Locate the cell with the specified text and output its (x, y) center coordinate. 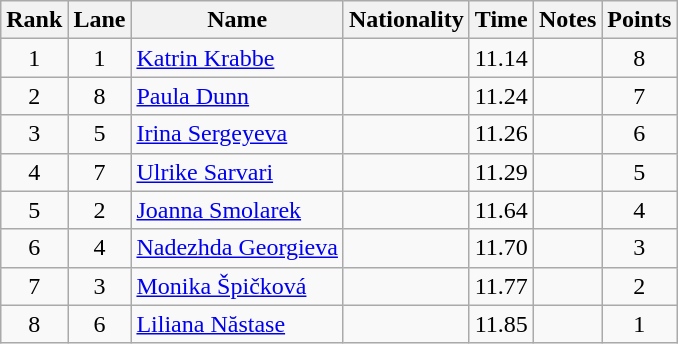
Time (501, 20)
Paula Dunn (238, 96)
Ulrike Sarvari (238, 172)
11.24 (501, 96)
11.14 (501, 58)
Notes (567, 20)
Monika Špičková (238, 286)
Liliana Năstase (238, 324)
Katrin Krabbe (238, 58)
Nationality (406, 20)
Points (640, 20)
Lane (100, 20)
11.70 (501, 248)
11.26 (501, 134)
Rank (34, 20)
11.77 (501, 286)
11.29 (501, 172)
11.85 (501, 324)
11.64 (501, 210)
Irina Sergeyeva (238, 134)
Joanna Smolarek (238, 210)
Name (238, 20)
Nadezhda Georgieva (238, 248)
